Find where the given text appears and provide that cell's center as (X, Y) coordinate. 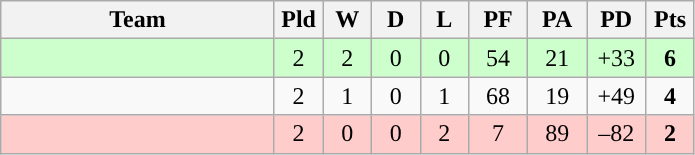
7 (498, 134)
W (348, 20)
+49 (616, 96)
21 (558, 58)
L (444, 20)
68 (498, 96)
D (396, 20)
Pts (670, 20)
54 (498, 58)
89 (558, 134)
Team (138, 20)
Pld (298, 20)
19 (558, 96)
–82 (616, 134)
PF (498, 20)
6 (670, 58)
+33 (616, 58)
4 (670, 96)
PA (558, 20)
PD (616, 20)
